For the text-containing cell, return its midpoint in (X, Y) coordinate format. 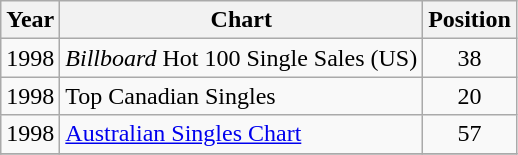
Position (470, 20)
Australian Singles Chart (242, 134)
20 (470, 96)
Year (30, 20)
57 (470, 134)
Billboard Hot 100 Single Sales (US) (242, 58)
38 (470, 58)
Chart (242, 20)
Top Canadian Singles (242, 96)
